Scan for the cell matching the given text and deliver its (x, y) coordinate at center. 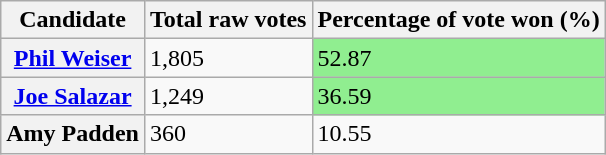
Phil Weiser (73, 58)
1,805 (228, 58)
Joe Salazar (73, 96)
360 (228, 134)
Candidate (73, 20)
10.55 (458, 134)
52.87 (458, 58)
Amy Padden (73, 134)
1,249 (228, 96)
36.59 (458, 96)
Total raw votes (228, 20)
Percentage of vote won (%) (458, 20)
